Identify which cell holds the provided text, then report its (x, y) central coordinate. 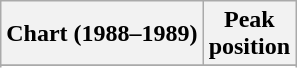
Peakposition (249, 34)
Chart (1988–1989) (102, 34)
